From the cell containing the given text, extract its center point as (X, Y) coordinate. 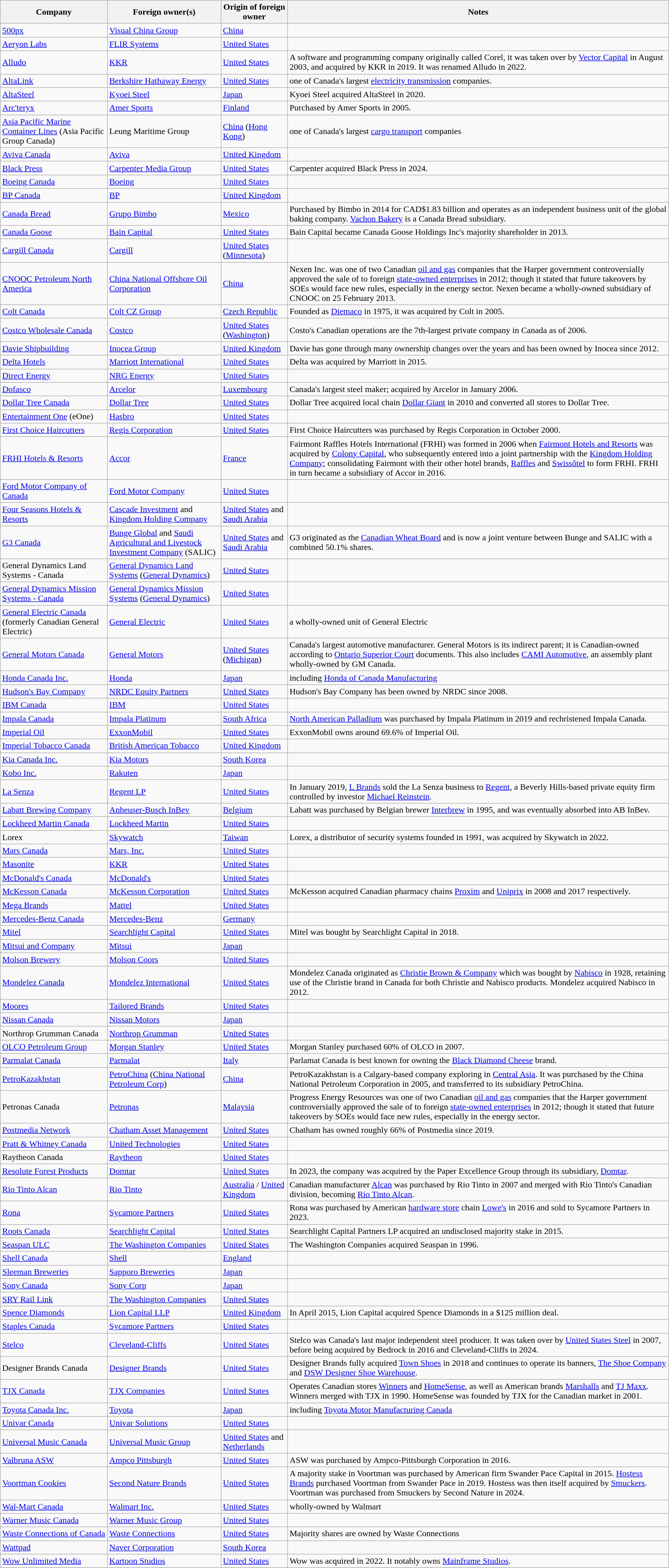
Imperial Tobacco Canada (54, 746)
Notes (478, 12)
The Washington Companies acquired Seaspan in 1996. (478, 1245)
FLIR Systems (164, 44)
IBM (164, 705)
Delta Hotels (54, 362)
Univar Canada (54, 1423)
Kartoon Studios (164, 1561)
Moores (54, 1006)
Lockheed Martin Canada (54, 823)
In 2023, the company was acquired by the Paper Excellence Group through its subsidiary, Domtar. (478, 1171)
Designer Brands Canada (54, 1368)
United States (Michigan) (254, 655)
Davie Shipbuilding (54, 348)
Univar Solutions (164, 1423)
Sleeman Breweries (54, 1272)
In April 2015, Lion Capital acquired Spence Diamonds in a $125 million deal. (478, 1313)
Boeing Canada (54, 182)
Arcelor (164, 389)
Ampco Pittsburgh (164, 1460)
Regent LP (164, 791)
Kia Motors (164, 759)
Domtar (164, 1171)
TJX Canada (54, 1391)
Imperial Oil (54, 732)
Four Seasons Hotels & Resorts (54, 514)
Carpenter Media Group (164, 168)
Kyoei Steel (164, 94)
Purchased by Amer Sports in 2005. (478, 108)
Designer Brands fully acquired Town Shoes in 2018 and continues to operate its banners, The Shoe Company and DSW Designer Shoe Warehouse. (478, 1368)
General Dynamics Mission Systems (General Dynamics) (164, 594)
Colt CZ Group (164, 312)
United States (Minnesota) (254, 251)
Origin of foreign owner (254, 12)
Ford Motor Company (164, 491)
General Electric Canada (formerly Canadian General Electric) (54, 622)
Northrop Grumman (164, 1033)
Lorex (54, 837)
General Dynamics Mission Systems - Canada (54, 594)
Chatham Asset Management (164, 1130)
Rona was purchased by American hardware store chain Lowe's in 2016 and sold to Sycamore Partners in 2023. (478, 1213)
Malaysia (254, 1107)
Second Nature Brands (164, 1483)
TJX Companies (164, 1391)
Wal-Mart Canada (54, 1507)
First Choice Haircutters (54, 430)
South Africa (254, 719)
Finland (254, 108)
including Honda of Canada Manufacturing (478, 678)
a wholly-owned unit of General Electric (478, 622)
Warner Music Canada (54, 1520)
Shell (164, 1258)
Postmedia Network (54, 1130)
Rakuten (164, 773)
Impala Canada (54, 719)
General Electric (164, 622)
Mitsui and Company (54, 946)
wholly-owned by Walmart (478, 1507)
Parmalat Canada (54, 1060)
McKesson acquired Canadian pharmacy chains Proxim and Uniprix in 2008 and 2017 respectively. (478, 892)
Aviva Canada (54, 154)
Ford Motor Company of Canada (54, 491)
Resolute Forest Products (54, 1171)
United Technologies (164, 1144)
Kia Canada Inc. (54, 759)
Universal Music Canada (54, 1442)
Honda (164, 678)
Black Press (54, 168)
Alludo (54, 62)
General Motors Canada (54, 655)
Pratt & Whitney Canada (54, 1144)
McKesson Corporation (164, 892)
Mitsui (164, 946)
Honda Canada Inc. (54, 678)
Walmart Inc. (164, 1507)
Waste Connections of Canada (54, 1534)
Grupo Bimbo (164, 214)
Lion Capital LLP (164, 1313)
Skywatch (164, 837)
Lockheed Martin (164, 823)
McDonald's Canada (54, 878)
Belgium (254, 810)
Canada Goose (54, 232)
Morgan Stanley (164, 1047)
Labatt was purchased by Belgian brewer Interbrew in 1995, and was eventually absorbed into AB InBev. (478, 810)
China National Offshore Oil Corporation (164, 284)
Costco Wholesale Canada (54, 330)
Mars Canada (54, 851)
England (254, 1258)
Mitel was bought by Searchlight Capital in 2018. (478, 932)
Wow was acquired in 2022. It notably owns Mainframe Studios. (478, 1561)
Inocea Group (164, 348)
United States and Netherlands (254, 1442)
Cascade Investment andKingdom Holding Company (164, 514)
Tailored Brands (164, 1006)
Boeing (164, 182)
Founded as Diemaco in 1975, it was acquired by Colt in 2005. (478, 312)
Cargill (164, 251)
Shell Canada (54, 1258)
Valbruna ASW (54, 1460)
Canada Bread (54, 214)
Dollar Tree (164, 403)
Carpenter acquired Black Press in 2024. (478, 168)
British American Tobacco (164, 746)
Nissan Canada (54, 1019)
Petronas Canada (54, 1107)
La Senza (54, 791)
PetroChina (China National Petroleum Corp) (164, 1078)
Mexico (254, 214)
Northrop Grumman Canada (54, 1033)
Anheuser-Busch InBev (164, 810)
Leung Maritime Group (164, 131)
Davie has gone through many ownership changes over the years and has been owned by Inocea since 2012. (478, 348)
Staples Canada (54, 1326)
including Toyota Motor Manufacturing Canada (478, 1410)
Costco (164, 330)
G3 originated as the Canadian Wheat Board and is now a joint venture between Bunge and SALIC with a combined 50.1% shares. (478, 542)
Seaspan ULC (54, 1245)
Cargill Canada (54, 251)
FRHI Hotels & Resorts (54, 458)
AltaLink (54, 81)
Bain Capital became Canada Goose Holdings Inc's majority shareholder in 2013. (478, 232)
Parlamat Canada is best known for owning the Black Diamond Cheese brand. (478, 1060)
Canadian manufacturer Alcan was purchased by Rio Tinto in 2007 and merged with Rio Tinto's Canadian division, becoming Rio Tinto Alcan. (478, 1189)
one of Canada's largest cargo transport companies (478, 131)
Mattel (164, 905)
Colt Canada (54, 312)
Petronas (164, 1107)
Raytheon (164, 1157)
Warner Music Group (164, 1520)
Luxembourg (254, 389)
General Dynamics Land Systems - Canada (54, 570)
Asia Pacific Marine Container Lines (Asia Pacific Group Canada) (54, 131)
Majority shares are owned by Waste Connections (478, 1534)
Regis Corporation (164, 430)
BP (164, 195)
Lorex, a distributor of security systems founded in 1991, was acquired by Skywatch in 2022. (478, 837)
Canada's largest steel maker; acquired by Arcelor in January 2006. (478, 389)
Dollar Tree acquired local chain Dollar Giant in 2010 and converted all stores to Dollar Tree. (478, 403)
First Choice Haircutters was purchased by Regis Corporation in October 2000. (478, 430)
Visual China Group (164, 30)
Amer Sports (164, 108)
Stelco (54, 1344)
Sony Canada (54, 1285)
ExxonMobil owns around 69.6% of Imperial Oil. (478, 732)
Taiwan (254, 837)
Rio Tinto (164, 1189)
General Dynamics Land Systems (General Dynamics) (164, 570)
Kobo Inc. (54, 773)
Costo's Canadian operations are the 7th-largest private company in Canada as of 2006. (478, 330)
Aeryon Labs (54, 44)
Masonite (54, 864)
Molson Coors (164, 959)
BP Canada (54, 195)
Morgan Stanley purchased 60% of OLCO in 2007. (478, 1047)
Chatham has owned roughly 66% of Postmedia since 2019. (478, 1130)
Sony Corp (164, 1285)
Mondelez Canada (54, 983)
Nissan Motors (164, 1019)
Foreign owner(s) (164, 12)
Parmalat (164, 1060)
France (254, 458)
United States (Washington) (254, 330)
Dofasco (54, 389)
Waste Connections (164, 1534)
one of Canada's largest electricity transmission companies. (478, 81)
Mega Brands (54, 905)
Rona (54, 1213)
Company (54, 12)
OLCO Petroleum Group (54, 1047)
IBM Canada (54, 705)
Australia / United Kingdom (254, 1189)
Entertainment One (eOne) (54, 416)
Kyoei Steel acquired AltaSteel in 2020. (478, 94)
McDonald's (164, 878)
Toyota Canada Inc. (54, 1410)
Roots Canada (54, 1231)
CNOOC Petroleum North America (54, 284)
Mars, Inc. (164, 851)
General Motors (164, 655)
Wattpad (54, 1547)
NRG Energy (164, 376)
Cleveland-Cliffs (164, 1344)
500px (54, 30)
Universal Music Group (164, 1442)
Italy (254, 1060)
China (Hong Kong) (254, 131)
Voortman Cookies (54, 1483)
Dollar Tree Canada (54, 403)
Raytheon Canada (54, 1157)
Accor (164, 458)
Rio Tinto Alcan (54, 1189)
Wow Unlimited Media (54, 1561)
Hasbro (164, 416)
Molson Brewery (54, 959)
Toyota (164, 1410)
Impala Platinum (164, 719)
AltaSteel (54, 94)
ASW was purchased by Ampco-Pittsburgh Corporation in 2016. (478, 1460)
NRDC Equity Partners (164, 691)
Mondelez International (164, 983)
Naver Corporation (164, 1547)
Berkshire Hathaway Energy (164, 81)
Mercedes-Benz Canada (54, 919)
ExxonMobil (164, 732)
Delta was acquired by Marriott in 2015. (478, 362)
Hudson's Bay Company (54, 691)
Direct Energy (54, 376)
Arc'teryx (54, 108)
Labatt Brewing Company (54, 810)
Designer Brands (164, 1368)
North American Palladium was purchased by Impala Platinum in 2019 and rechristened Impala Canada. (478, 719)
Spence Diamonds (54, 1313)
Germany (254, 919)
Czech Republic (254, 312)
Aviva (164, 154)
Searchlight Capital Partners LP acquired an undisclosed majority stake in 2015. (478, 1231)
McKesson Canada (54, 892)
Sapporo Breweries (164, 1272)
Bunge Global and Saudi Agricultural and Livestock Investment Company (SALIC) (164, 542)
In January 2019, L Brands sold the La Senza business to Regent, a Beverly Hills-based private equity firm controlled by investor Michael Reinstein. (478, 791)
Marriott International (164, 362)
Hudson's Bay Company has been owned by NRDC since 2008. (478, 691)
Bain Capital (164, 232)
G3 Canada (54, 542)
SRY Rail Link (54, 1299)
Mitel (54, 932)
PetroKazakhstan (54, 1078)
Mercedes-Benz (164, 919)
